Provide the [x, y] coordinate of the cell's center where the given text is located.  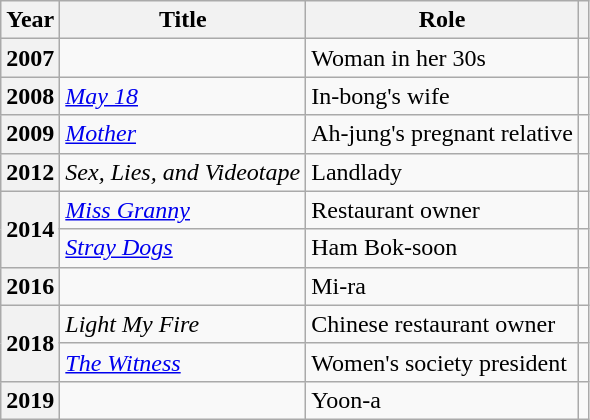
2008 [30, 96]
2012 [30, 172]
2007 [30, 58]
2009 [30, 134]
2014 [30, 229]
May 18 [183, 96]
Ham Bok-soon [442, 248]
Sex, Lies, and Videotape [183, 172]
Title [183, 20]
Ah-jung's pregnant relative [442, 134]
Mi-ra [442, 286]
Restaurant owner [442, 210]
2019 [30, 400]
Yoon-a [442, 400]
Woman in her 30s [442, 58]
Year [30, 20]
Miss Granny [183, 210]
Women's society president [442, 362]
Landlady [442, 172]
In-bong's wife [442, 96]
Mother [183, 134]
The Witness [183, 362]
2016 [30, 286]
Chinese restaurant owner [442, 324]
Light My Fire [183, 324]
Role [442, 20]
2018 [30, 343]
Stray Dogs [183, 248]
